Detect which cell encompasses the target text, then output its (x, y) center coordinate. 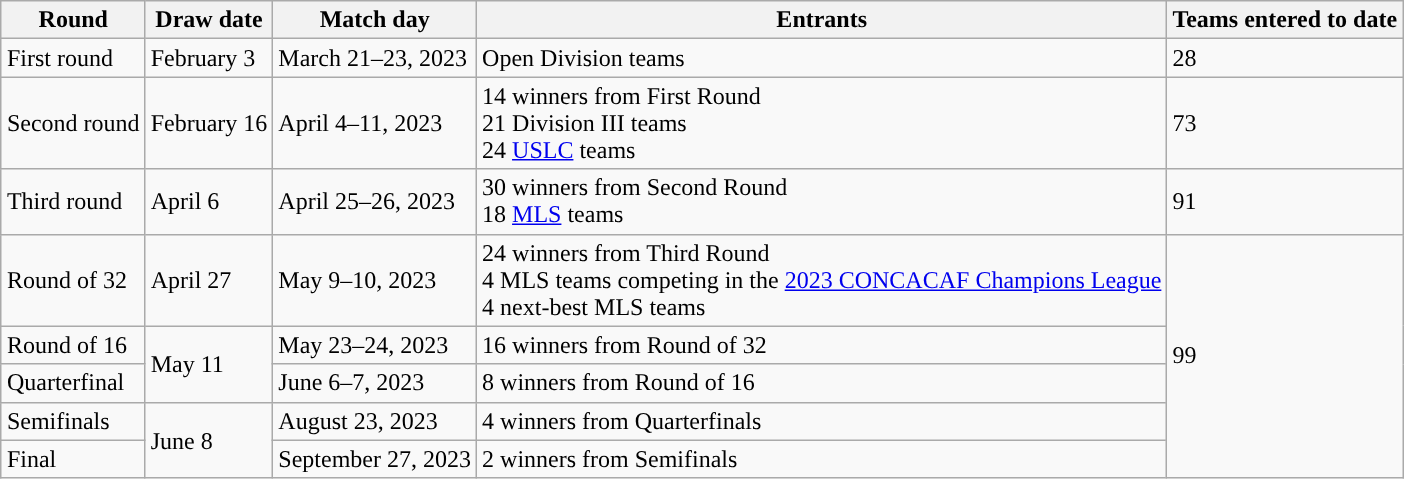
June 6–7, 2023 (375, 383)
April 25–26, 2023 (375, 202)
Quarterfinal (73, 383)
June 8 (209, 440)
Match day (375, 20)
24 winners from Third Round4 MLS teams competing in the 2023 CONCACAF Champions League4 next-best MLS teams (822, 280)
September 27, 2023 (375, 459)
April 27 (209, 280)
April 4–11, 2023 (375, 123)
16 winners from Round of 32 (822, 345)
April 6 (209, 202)
91 (1285, 202)
30 winners from Second Round18 MLS teams (822, 202)
Semifinals (73, 421)
Entrants (822, 20)
4 winners from Quarterfinals (822, 421)
14 winners from First Round21 Division III teams24 USLC teams (822, 123)
2 winners from Semifinals (822, 459)
73 (1285, 123)
February 3 (209, 58)
Round (73, 20)
99 (1285, 356)
Open Division teams (822, 58)
May 23–24, 2023 (375, 345)
First round (73, 58)
Final (73, 459)
May 9–10, 2023 (375, 280)
March 21–23, 2023 (375, 58)
Draw date (209, 20)
May 11 (209, 364)
Round of 32 (73, 280)
February 16 (209, 123)
Third round (73, 202)
Teams entered to date (1285, 20)
Round of 16 (73, 345)
Second round (73, 123)
28 (1285, 58)
8 winners from Round of 16 (822, 383)
August 23, 2023 (375, 421)
